Detect which cell encompasses the target text, then output its [X, Y] center coordinate. 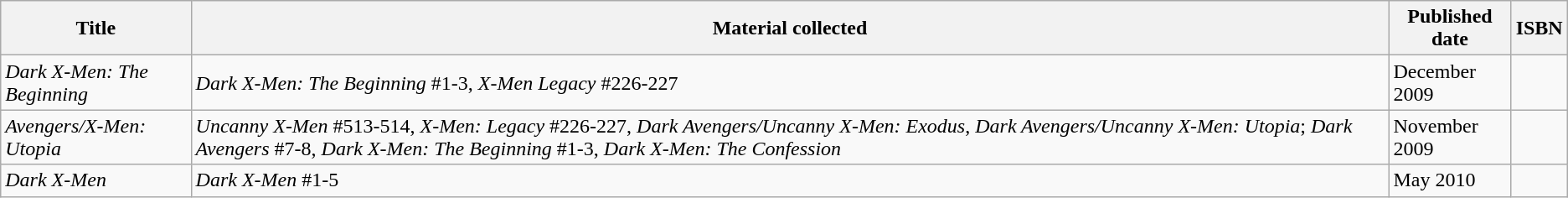
Material collected [790, 29]
Dark X-Men [95, 180]
May 2010 [1450, 180]
Dark X-Men #1-5 [790, 180]
Title [95, 29]
Dark X-Men: The Beginning #1-3, X-Men Legacy #226-227 [790, 82]
December 2009 [1450, 82]
November 2009 [1450, 138]
Avengers/X-Men: Utopia [95, 138]
ISBN [1540, 29]
Published date [1450, 29]
Dark X-Men: The Beginning [95, 82]
